From the cell containing the given text, extract its center point as [X, Y] coordinate. 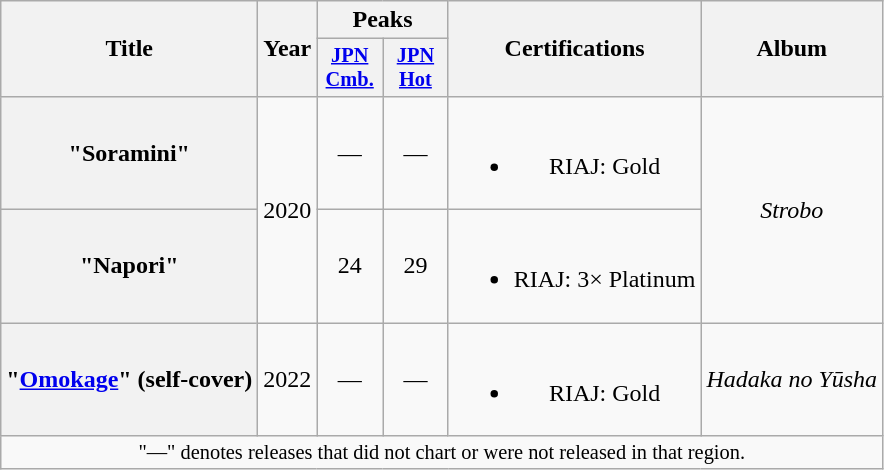
Peaks [382, 20]
Year [288, 49]
29 [416, 266]
Certifications [574, 49]
2020 [288, 209]
JPNHot [416, 68]
Album [792, 49]
2022 [288, 380]
24 [350, 266]
Strobo [792, 209]
"—" denotes releases that did not chart or were not released in that region. [442, 453]
"Napori" [130, 266]
Hadaka no Yūsha [792, 380]
JPNCmb. [350, 68]
"Soramini" [130, 152]
RIAJ: 3× Platinum [574, 266]
Title [130, 49]
"Omokage" (self-cover) [130, 380]
